Find where the given text appears and provide that cell's center as [x, y] coordinate. 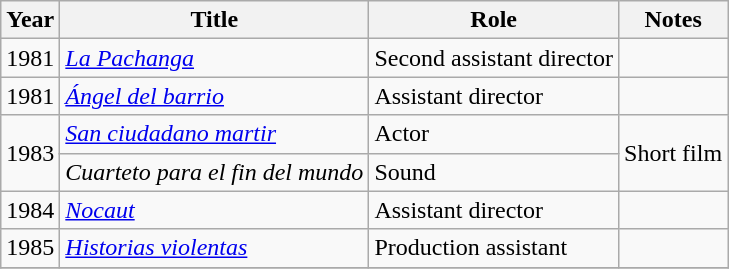
Second assistant director [494, 58]
Production assistant [494, 248]
1984 [30, 210]
Cuarteto para el fin del mundo [214, 172]
Role [494, 20]
Nocaut [214, 210]
Ángel del barrio [214, 96]
Short film [674, 153]
Notes [674, 20]
Year [30, 20]
La Pachanga [214, 58]
Historias violentas [214, 248]
Sound [494, 172]
Title [214, 20]
1983 [30, 153]
San ciudadano martir [214, 134]
1985 [30, 248]
Actor [494, 134]
